Determine the (x, y) coordinate at the center of the cell enclosing the given text.  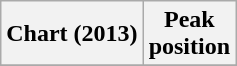
Peakposition (189, 34)
Chart (2013) (72, 34)
